Return (X, Y) of the center of cell containing provided text 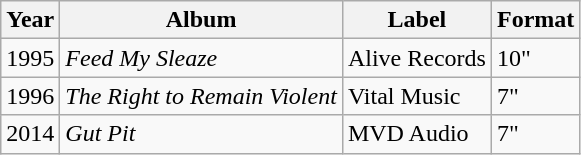
The Right to Remain Violent (202, 96)
Gut Pit (202, 134)
2014 (30, 134)
Year (30, 20)
Vital Music (416, 96)
Feed My Sleaze (202, 58)
Album (202, 20)
1996 (30, 96)
Alive Records (416, 58)
Label (416, 20)
MVD Audio (416, 134)
Format (535, 20)
10" (535, 58)
1995 (30, 58)
